Pinpoint the cell where the given text exists, returning its (x, y) midpoint coordinate. 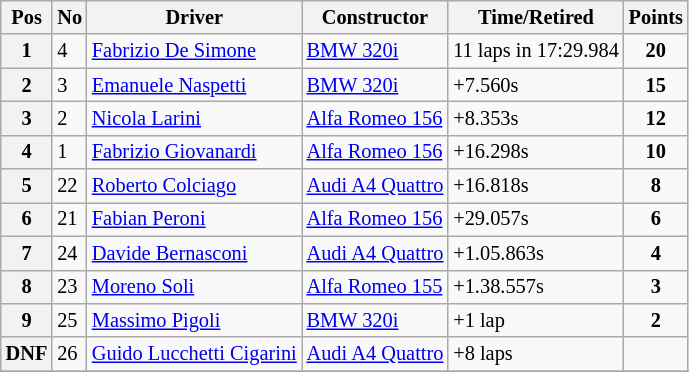
Fabian Peroni (194, 219)
15 (656, 85)
Alfa Romeo 155 (376, 287)
21 (70, 219)
+8.353s (536, 118)
Driver (194, 17)
+16.298s (536, 152)
Guido Lucchetti Cigarini (194, 354)
Davide Bernasconi (194, 253)
Massimo Pigoli (194, 320)
+1.05.863s (536, 253)
7 (27, 253)
24 (70, 253)
Pos (27, 17)
+1.38.557s (536, 287)
Roberto Colciago (194, 186)
Constructor (376, 17)
12 (656, 118)
9 (27, 320)
23 (70, 287)
+16.818s (536, 186)
DNF (27, 354)
Moreno Soli (194, 287)
Fabrizio Giovanardi (194, 152)
26 (70, 354)
No (70, 17)
+7.560s (536, 85)
20 (656, 51)
5 (27, 186)
+1 lap (536, 320)
+29.057s (536, 219)
Emanuele Naspetti (194, 85)
22 (70, 186)
25 (70, 320)
Nicola Larini (194, 118)
Fabrizio De Simone (194, 51)
Points (656, 17)
Time/Retired (536, 17)
+8 laps (536, 354)
11 laps in 17:29.984 (536, 51)
10 (656, 152)
